Capture the cell that displays the provided text and extract its (X, Y) central coordinate. 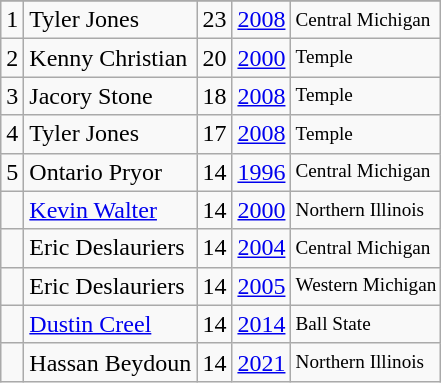
Ontario Pryor (110, 172)
23 (214, 20)
2004 (262, 248)
Hassan Beydoun (110, 362)
1 (12, 20)
Western Michigan (366, 286)
2021 (262, 362)
4 (12, 134)
Jacory Stone (110, 96)
Kenny Christian (110, 58)
2014 (262, 324)
17 (214, 134)
2 (12, 58)
1996 (262, 172)
18 (214, 96)
20 (214, 58)
Dustin Creel (110, 324)
5 (12, 172)
2005 (262, 286)
Kevin Walter (110, 210)
3 (12, 96)
Ball State (366, 324)
